Return (x, y) of the center of cell containing provided text 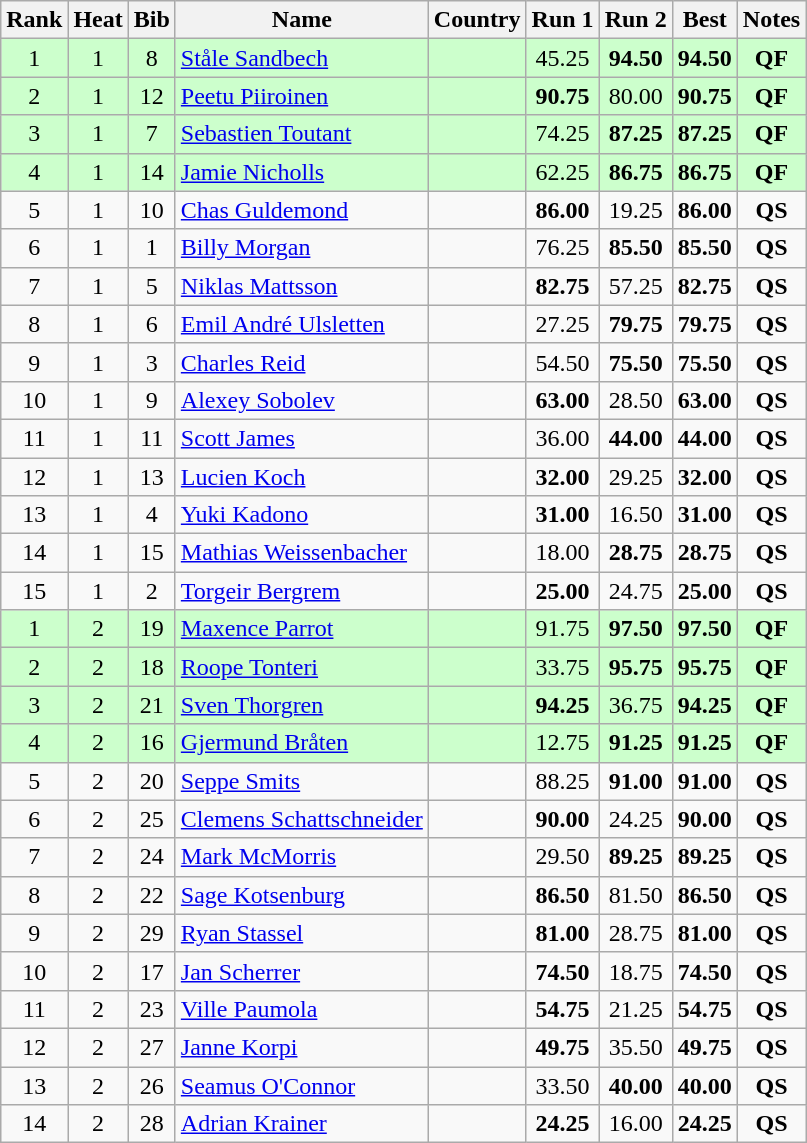
Sage Kotsenburg (302, 895)
18.75 (636, 971)
81.50 (636, 895)
Ryan Stassel (302, 933)
Chas Guldemond (302, 210)
35.50 (636, 1047)
16.50 (636, 515)
54.50 (562, 362)
17 (152, 971)
Name (302, 20)
Bib (152, 20)
25 (152, 819)
20 (152, 781)
Seppe Smits (302, 781)
21 (152, 705)
33.75 (562, 667)
22 (152, 895)
29 (152, 933)
Rank (34, 20)
16.00 (636, 1124)
26 (152, 1085)
28.50 (636, 400)
29.25 (636, 477)
18 (152, 667)
Sven Thorgren (302, 705)
Seamus O'Connor (302, 1085)
Peetu Piiroinen (302, 96)
12.75 (562, 743)
27.25 (562, 324)
45.25 (562, 58)
Lucien Koch (302, 477)
Scott James (302, 438)
Run 2 (636, 20)
Billy Morgan (302, 248)
Run 1 (562, 20)
Gjermund Bråten (302, 743)
24 (152, 857)
74.25 (562, 134)
Jamie Nicholls (302, 172)
Roope Tonteri (302, 667)
Mark McMorris (302, 857)
91.75 (562, 629)
19.25 (636, 210)
Notes (771, 20)
16 (152, 743)
62.25 (562, 172)
88.25 (562, 781)
Adrian Krainer (302, 1124)
Clemens Schattschneider (302, 819)
76.25 (562, 248)
Country (477, 20)
Janne Korpi (302, 1047)
28 (152, 1124)
Jan Scherrer (302, 971)
Ville Paumola (302, 1009)
Torgeir Bergrem (302, 591)
Ståle Sandbech (302, 58)
36.00 (562, 438)
33.50 (562, 1085)
Alexey Sobolev (302, 400)
29.50 (562, 857)
57.25 (636, 286)
Heat (98, 20)
80.00 (636, 96)
Charles Reid (302, 362)
24.75 (636, 591)
19 (152, 629)
Best (704, 20)
21.25 (636, 1009)
23 (152, 1009)
Emil André Ulsletten (302, 324)
36.75 (636, 705)
Maxence Parrot (302, 629)
Yuki Kadono (302, 515)
18.00 (562, 553)
Niklas Mattsson (302, 286)
Sebastien Toutant (302, 134)
27 (152, 1047)
Mathias Weissenbacher (302, 553)
